Search for the cell housing the specified text and yield its (x, y) center coordinate. 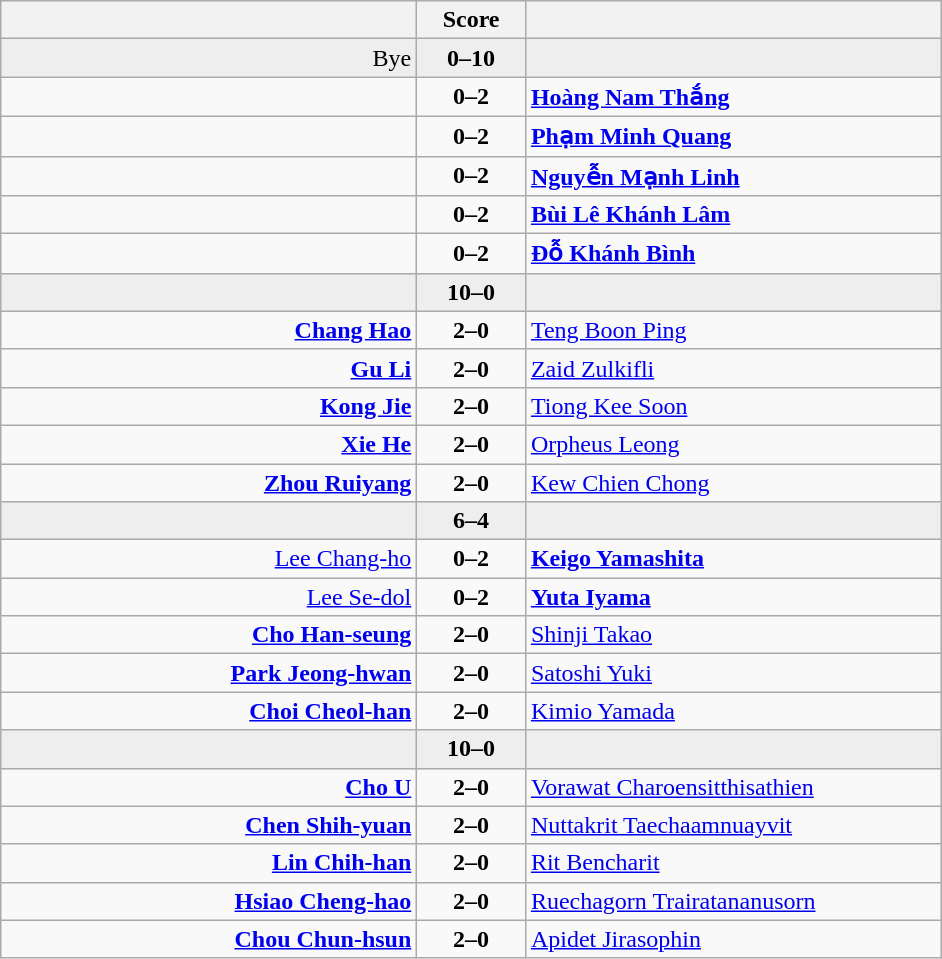
Ruechagorn Trairatananusorn (733, 901)
Cho Han-seung (209, 635)
Shinji Takao (733, 635)
Kew Chien Chong (733, 483)
Lee Chang-ho (209, 559)
Bùi Lê Khánh Lâm (733, 215)
Zhou Ruiyang (209, 483)
Xie He (209, 444)
Rit Bencharit (733, 863)
Tiong Kee Soon (733, 406)
Vorawat Charoensitthisathien (733, 787)
Chang Hao (209, 330)
Keigo Yamashita (733, 559)
Hsiao Cheng-hao (209, 901)
Yuta Iyama (733, 597)
Hoàng Nam Thắng (733, 97)
Apidet Jirasophin (733, 939)
Zaid Zulkifli (733, 368)
Choi Cheol-han (209, 711)
Score (472, 20)
Chou Chun-hsun (209, 939)
Satoshi Yuki (733, 673)
Nuttakrit Taechaamnuayvit (733, 825)
Gu Li (209, 368)
Lee Se-dol (209, 597)
Chen Shih-yuan (209, 825)
Kong Jie (209, 406)
Orpheus Leong (733, 444)
Kimio Yamada (733, 711)
Bye (209, 58)
Nguyễn Mạnh Linh (733, 176)
Teng Boon Ping (733, 330)
0–10 (472, 58)
Cho U (209, 787)
6–4 (472, 521)
Phạm Minh Quang (733, 136)
Park Jeong-hwan (209, 673)
Đỗ Khánh Bình (733, 254)
Lin Chih-han (209, 863)
